For the text-containing cell, return its midpoint in [x, y] coordinate format. 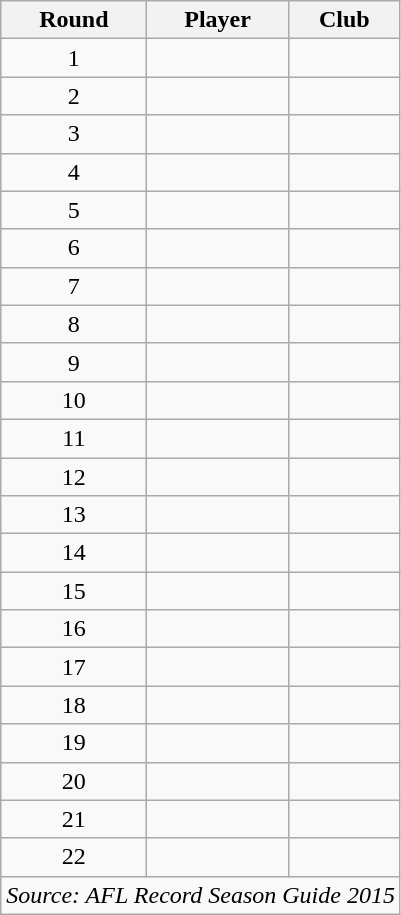
Player [218, 20]
9 [74, 362]
13 [74, 515]
18 [74, 705]
7 [74, 286]
11 [74, 438]
6 [74, 248]
1 [74, 58]
2 [74, 96]
Club [344, 20]
5 [74, 210]
22 [74, 857]
4 [74, 172]
8 [74, 324]
14 [74, 553]
16 [74, 629]
Round [74, 20]
15 [74, 591]
3 [74, 134]
19 [74, 743]
20 [74, 781]
21 [74, 819]
12 [74, 477]
10 [74, 400]
Source: AFL Record Season Guide 2015 [201, 895]
17 [74, 667]
